Output the (X, Y) coordinate of the center of the cell containing the given text.  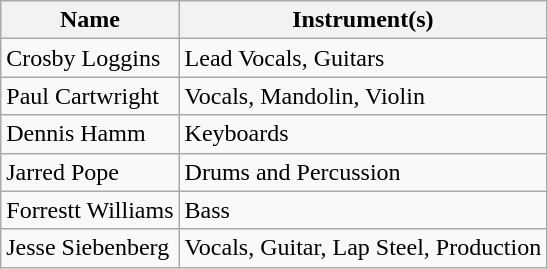
Jarred Pope (90, 172)
Bass (363, 210)
Name (90, 20)
Instrument(s) (363, 20)
Forrestt Williams (90, 210)
Dennis Hamm (90, 134)
Vocals, Guitar, Lap Steel, Production (363, 248)
Vocals, Mandolin, Violin (363, 96)
Crosby Loggins (90, 58)
Lead Vocals, Guitars (363, 58)
Drums and Percussion (363, 172)
Jesse Siebenberg (90, 248)
Paul Cartwright (90, 96)
Keyboards (363, 134)
